Scan for the cell matching the given text and deliver its [x, y] coordinate at center. 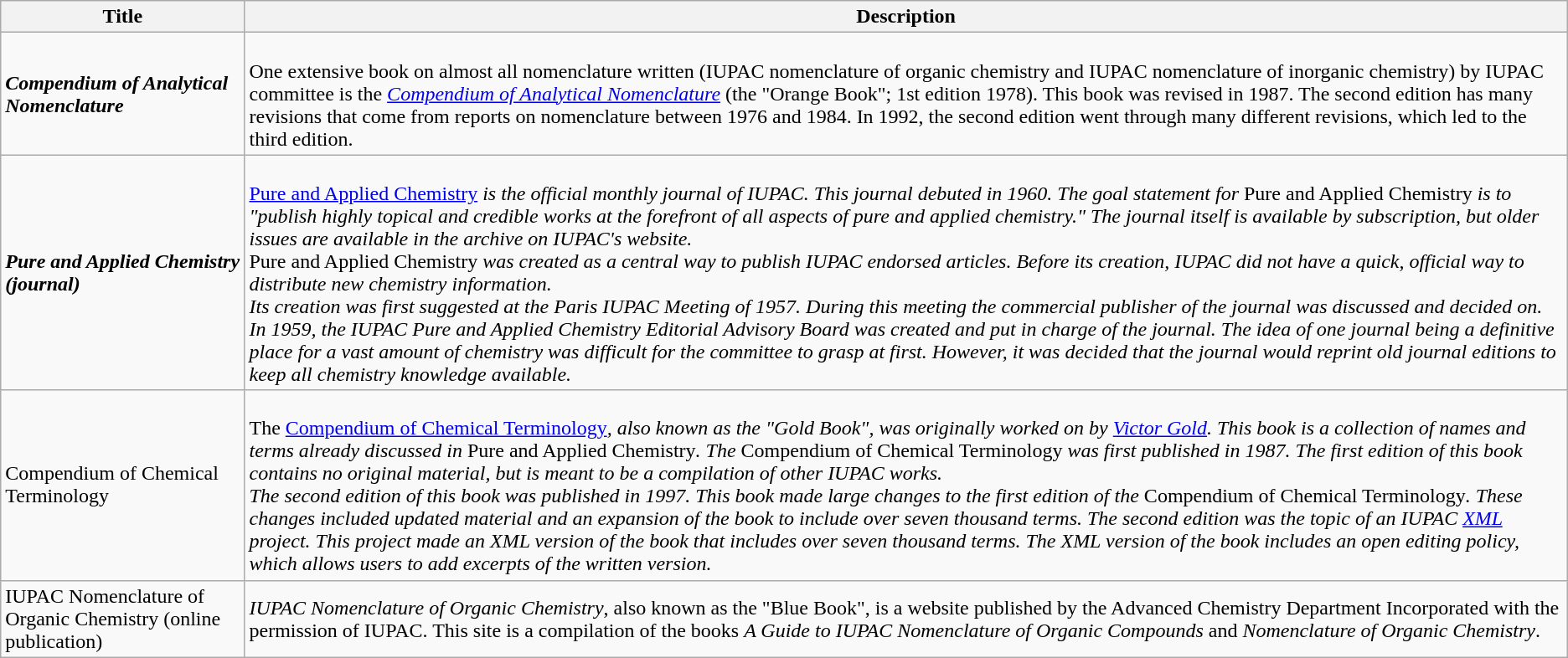
Compendium of Chemical Terminology [122, 486]
Compendium of Analytical Nomenclature [122, 94]
Pure and Applied Chemistry (journal) [122, 273]
Title [122, 17]
IUPAC Nomenclature of Organic Chemistry (online publication) [122, 619]
Description [906, 17]
